Determine the (x, y) coordinate at the center of the cell enclosing the given text.  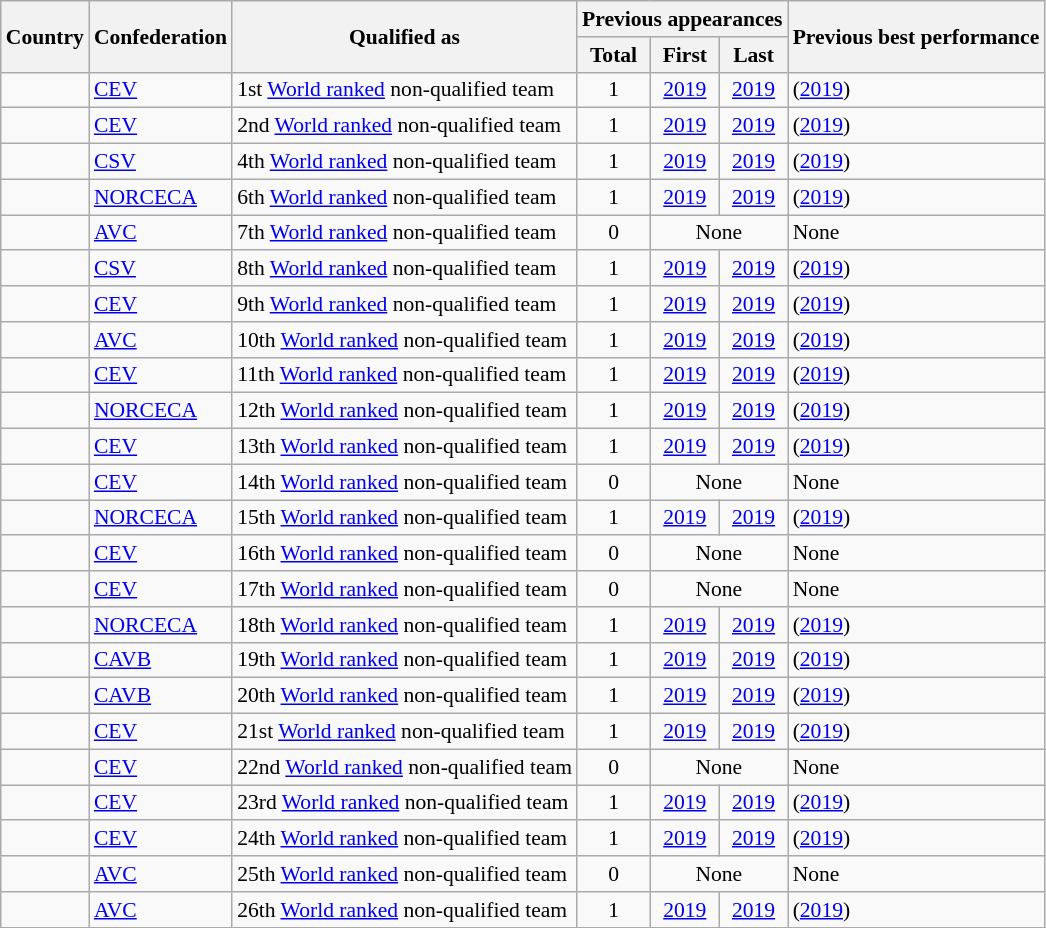
Previous appearances (682, 19)
Previous best performance (916, 36)
1st World ranked non-qualified team (404, 90)
Total (614, 55)
18th World ranked non-qualified team (404, 625)
26th World ranked non-qualified team (404, 910)
25th World ranked non-qualified team (404, 874)
13th World ranked non-qualified team (404, 447)
8th World ranked non-qualified team (404, 269)
21st World ranked non-qualified team (404, 732)
16th World ranked non-qualified team (404, 554)
Qualified as (404, 36)
19th World ranked non-qualified team (404, 660)
23rd World ranked non-qualified team (404, 803)
17th World ranked non-qualified team (404, 589)
Confederation (160, 36)
14th World ranked non-qualified team (404, 482)
7th World ranked non-qualified team (404, 233)
24th World ranked non-qualified team (404, 839)
4th World ranked non-qualified team (404, 162)
6th World ranked non-qualified team (404, 197)
22nd World ranked non-qualified team (404, 767)
Country (45, 36)
11th World ranked non-qualified team (404, 375)
20th World ranked non-qualified team (404, 696)
9th World ranked non-qualified team (404, 304)
2nd World ranked non-qualified team (404, 126)
10th World ranked non-qualified team (404, 340)
First (684, 55)
12th World ranked non-qualified team (404, 411)
Last (754, 55)
15th World ranked non-qualified team (404, 518)
